Locate the cell with the specified text and output its [X, Y] center coordinate. 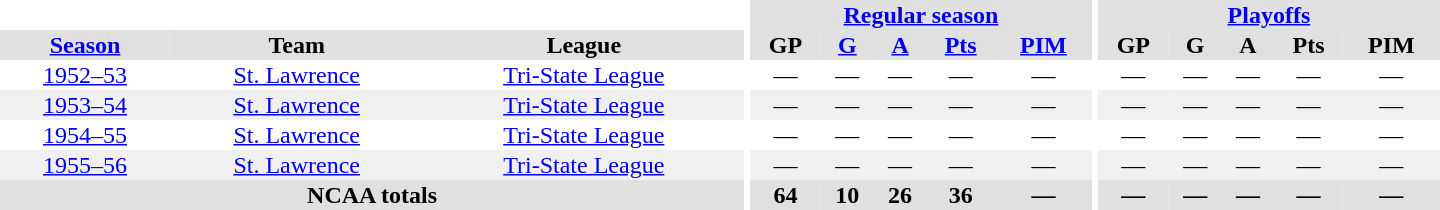
Regular season [921, 15]
36 [961, 195]
10 [848, 195]
Season [85, 45]
64 [786, 195]
Playoffs [1269, 15]
1955–56 [85, 165]
26 [900, 195]
1952–53 [85, 75]
1953–54 [85, 105]
1954–55 [85, 135]
NCAA totals [372, 195]
League [584, 45]
Team [296, 45]
